Scan for the cell matching the given text and deliver its (X, Y) coordinate at center. 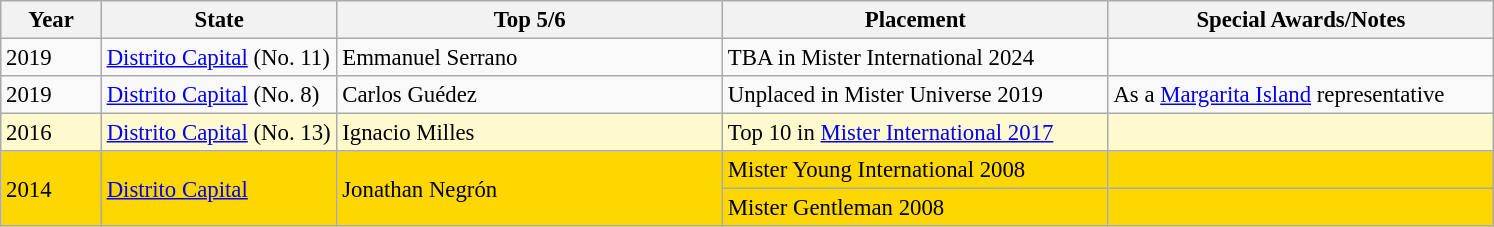
Placement (916, 20)
Jonathan Negrón (530, 188)
2014 (52, 188)
2016 (52, 133)
Distrito Capital (No. 11) (219, 58)
TBA in Mister International 2024 (916, 58)
Mister Gentleman 2008 (916, 208)
Year (52, 20)
Top 10 in Mister International 2017 (916, 133)
Ignacio Milles (530, 133)
Emmanuel Serrano (530, 58)
Carlos Guédez (530, 95)
Unplaced in Mister Universe 2019 (916, 95)
State (219, 20)
Special Awards/Notes (1301, 20)
As a Margarita Island representative (1301, 95)
Distrito Capital (219, 188)
Top 5/6 (530, 20)
Mister Young International 2008 (916, 170)
Distrito Capital (No. 8) (219, 95)
Distrito Capital (No. 13) (219, 133)
